Return (x, y) of the center of cell containing provided text 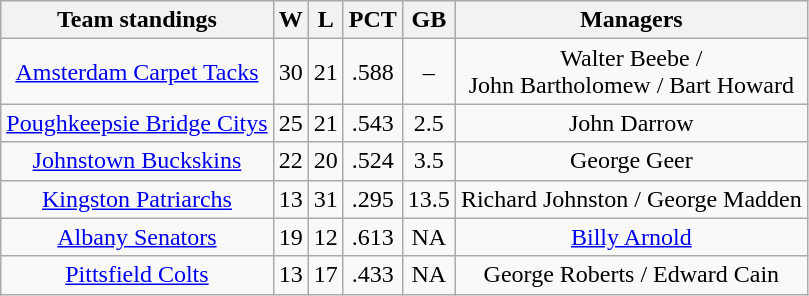
25 (290, 123)
L (326, 20)
3.5 (428, 161)
Kingston Patriarchs (137, 199)
George Roberts / Edward Cain (631, 275)
John Darrow (631, 123)
13.5 (428, 199)
.524 (372, 161)
Poughkeepsie Bridge Citys (137, 123)
George Geer (631, 161)
19 (290, 237)
.433 (372, 275)
22 (290, 161)
PCT (372, 20)
.613 (372, 237)
.588 (372, 72)
20 (326, 161)
Albany Senators (137, 237)
2.5 (428, 123)
17 (326, 275)
.543 (372, 123)
Richard Johnston / George Madden (631, 199)
30 (290, 72)
Walter Beebe / John Bartholomew / Bart Howard (631, 72)
Team standings (137, 20)
– (428, 72)
.295 (372, 199)
12 (326, 237)
GB (428, 20)
Amsterdam Carpet Tacks (137, 72)
31 (326, 199)
Billy Arnold (631, 237)
Managers (631, 20)
W (290, 20)
Pittsfield Colts (137, 275)
Johnstown Buckskins (137, 161)
